Scan for the cell matching the given text and deliver its (X, Y) coordinate at center. 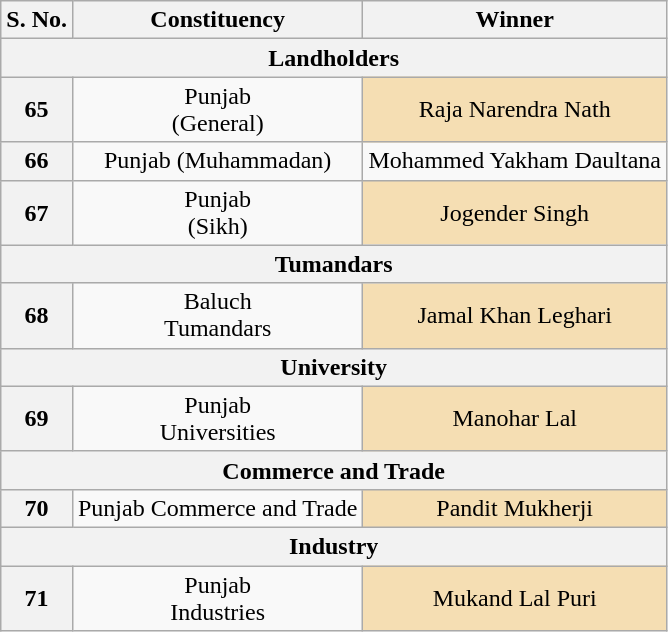
65 (37, 110)
Jamal Khan Leghari (515, 316)
Pandit Mukherji (515, 508)
University (334, 367)
Raja Narendra Nath (515, 110)
68 (37, 316)
70 (37, 508)
Constituency (217, 20)
66 (37, 161)
Punjab Commerce and Trade (217, 508)
67 (37, 212)
Manohar Lal (515, 418)
Winner (515, 20)
Punjab Industries (217, 598)
Tumandars (334, 264)
71 (37, 598)
69 (37, 418)
Industry (334, 546)
S. No. (37, 20)
Mohammed Yakham Daultana (515, 161)
Punjab (Sikh) (217, 212)
Mukand Lal Puri (515, 598)
Commerce and Trade (334, 470)
Punjab Universities (217, 418)
Punjab (Muhammadan) (217, 161)
Punjab (General) (217, 110)
Landholders (334, 58)
Baluch Tumandars (217, 316)
Jogender Singh (515, 212)
